Extract the [x, y] coordinate from the center of the cell holding the provided text.  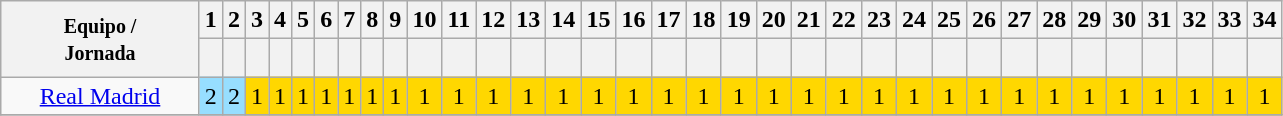
16 [634, 20]
29 [1090, 20]
10 [424, 20]
17 [668, 20]
Real Madrid [100, 96]
11 [459, 20]
Equipo / Jornada [100, 39]
18 [704, 20]
5 [304, 20]
33 [1230, 20]
20 [774, 20]
24 [914, 20]
22 [844, 20]
23 [878, 20]
13 [528, 20]
27 [1020, 20]
19 [738, 20]
31 [1160, 20]
8 [372, 20]
25 [950, 20]
4 [280, 20]
14 [564, 20]
34 [1264, 20]
6 [326, 20]
9 [396, 20]
15 [598, 20]
3 [256, 20]
30 [1124, 20]
12 [494, 20]
21 [808, 20]
28 [1054, 20]
26 [984, 20]
7 [350, 20]
32 [1194, 20]
